Identify which cell holds the provided text, then report its (x, y) central coordinate. 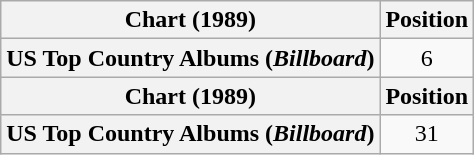
6 (427, 58)
31 (427, 134)
